Provide the [X, Y] coordinate of the cell's center where the given text is located.  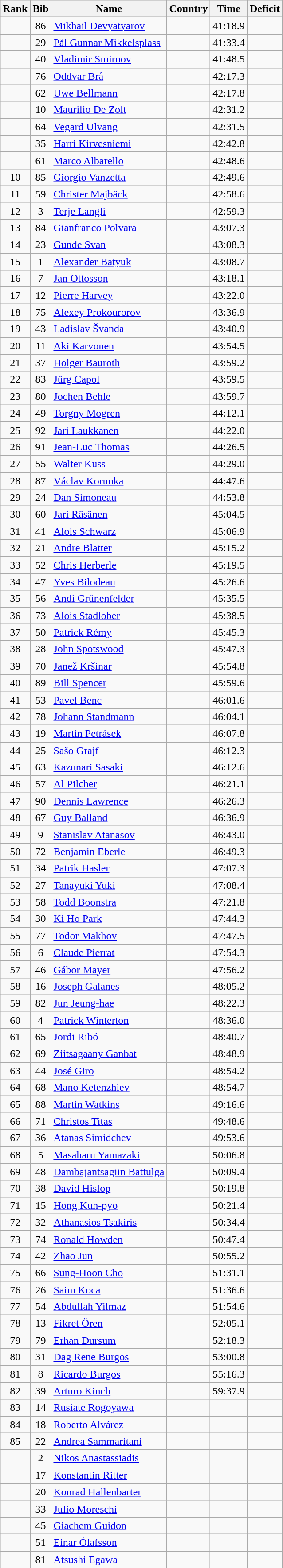
Mikhail Devyatyarov [109, 26]
Giachem Guidon [109, 1525]
89 [41, 683]
Patrik Hasler [109, 868]
Stanislav Atanasov [109, 835]
Pavel Benc [109, 700]
Todd Boonstra [109, 902]
Joseph Galanes [109, 986]
44:12.1 [229, 413]
52:05.1 [229, 1324]
Tanayuki Yuki [109, 885]
Konstantin Ritter [109, 1475]
Name [109, 9]
44:29.0 [229, 464]
Maurilio De Zolt [109, 110]
David Hislop [109, 1189]
46:26.3 [229, 801]
41:18.9 [229, 26]
42:31.2 [229, 110]
47:08.4 [229, 885]
44:53.8 [229, 498]
Marco Albarello [109, 160]
Zhao Jun [109, 1256]
Einar Ólafsson [109, 1542]
48:36.0 [229, 1020]
Vegard Ulvang [109, 127]
Alexander Batyuk [109, 262]
Time [229, 9]
42:42.8 [229, 143]
46:36.9 [229, 818]
42:17.8 [229, 93]
Christos Titas [109, 1121]
47:21.8 [229, 902]
Jordi Ribó [109, 1037]
50:19.8 [229, 1189]
4 [41, 1020]
48:54.7 [229, 1088]
Bill Spencer [109, 683]
Sung-Hoon Cho [109, 1273]
50:55.2 [229, 1256]
Roberto Alvárez [109, 1425]
86 [41, 26]
Johann Standmann [109, 716]
48:40.7 [229, 1037]
43:59.2 [229, 363]
Ladislav Švanda [109, 329]
Jari Räsänen [109, 515]
46:12.6 [229, 767]
Erhan Dursum [109, 1340]
44:22.0 [229, 430]
52:18.3 [229, 1340]
43:59.7 [229, 396]
Chris Herberle [109, 565]
Janež Kršinar [109, 666]
46:21.1 [229, 784]
Hong Kun-pyo [109, 1205]
92 [41, 430]
Jean-Luc Thomas [109, 447]
Pål Gunnar Mikkelsplass [109, 43]
45:38.5 [229, 616]
Harri Kirvesniemi [109, 143]
Ricardo Burgos [109, 1374]
Atanas Simidchev [109, 1138]
45:06.9 [229, 531]
45:15.2 [229, 548]
Vladimir Smirnov [109, 59]
Aki Karvonen [109, 346]
49:48.6 [229, 1121]
42:31.5 [229, 127]
Jan Ottosson [109, 279]
John Spotswood [109, 649]
46:12.3 [229, 751]
Jun Jeung-hae [109, 1003]
Patrick Rémy [109, 632]
45:19.5 [229, 565]
Todor Makhov [109, 936]
Alexey Prokourorov [109, 312]
Alois Schwarz [109, 531]
2 [41, 1458]
51:31.1 [229, 1273]
Giorgio Vanzetta [109, 177]
47:44.3 [229, 919]
9 [41, 835]
Holger Bauroth [109, 363]
Gunde Svan [109, 245]
1 [41, 262]
44:26.5 [229, 447]
45:54.8 [229, 666]
Rusiate Rogoyawa [109, 1408]
46:49.3 [229, 852]
49:53.6 [229, 1138]
Rank [15, 9]
Country [189, 9]
Dan Simoneau [109, 498]
Deficit [264, 9]
Ziitsagaany Ganbat [109, 1054]
Claude Pierrat [109, 952]
Saim Koca [109, 1290]
Václav Korunka [109, 480]
55:16.3 [229, 1374]
Terje Langli [109, 211]
Torgny Mogren [109, 413]
46:07.8 [229, 733]
Yves Bilodeau [109, 582]
46:43.0 [229, 835]
42:49.6 [229, 177]
Oddvar Brå [109, 76]
Athanasios Tsakiris [109, 1222]
43:07.3 [229, 228]
Atsushi Egawa [109, 1559]
Sašo Grajf [109, 751]
Benjamin Eberle [109, 852]
42:59.3 [229, 211]
43:40.9 [229, 329]
50:09.4 [229, 1172]
59:37.9 [229, 1391]
42:58.6 [229, 194]
44:47.6 [229, 480]
6 [41, 952]
Alois Stadlober [109, 616]
50:47.4 [229, 1239]
45:04.5 [229, 515]
43:54.5 [229, 346]
Al Pilcher [109, 784]
Uwe Bellmann [109, 93]
Andrea Sammaritani [109, 1441]
Jari Laukkanen [109, 430]
José Giro [109, 1071]
51:54.6 [229, 1307]
46:04.1 [229, 716]
Gábor Mayer [109, 969]
48:22.3 [229, 1003]
Dennis Lawrence [109, 801]
8 [41, 1374]
42:48.6 [229, 160]
Masaharu Yamazaki [109, 1155]
47:47.5 [229, 936]
43:08.3 [229, 245]
Fikret Ören [109, 1324]
Jochen Behle [109, 396]
43:18.1 [229, 279]
53:00.8 [229, 1357]
91 [41, 447]
47:54.3 [229, 952]
7 [41, 279]
Dambajantsagiin Battulga [109, 1172]
47:07.3 [229, 868]
42:17.3 [229, 76]
45:35.5 [229, 599]
Martin Petrásek [109, 733]
41:33.4 [229, 43]
43:59.5 [229, 379]
Christer Majbäck [109, 194]
Kazunari Sasaki [109, 767]
Walter Kuss [109, 464]
Pierre Harvey [109, 295]
Arturo Kinch [109, 1391]
50:34.4 [229, 1222]
Jürg Capol [109, 379]
Julio Moreschi [109, 1509]
48:05.2 [229, 986]
43:08.7 [229, 262]
Mano Ketenzhiev [109, 1088]
Martin Watkins [109, 1104]
43:36.9 [229, 312]
51:36.6 [229, 1290]
90 [41, 801]
50:06.8 [229, 1155]
Nikos Anastassiadis [109, 1458]
Gianfranco Polvara [109, 228]
Bib [41, 9]
Guy Balland [109, 818]
45:47.3 [229, 649]
45:59.6 [229, 683]
Konrad Hallenbarter [109, 1492]
48:48.9 [229, 1054]
Andre Blatter [109, 548]
5 [41, 1155]
3 [41, 211]
Ki Ho Park [109, 919]
45:45.3 [229, 632]
47:56.2 [229, 969]
Patrick Winterton [109, 1020]
49:16.6 [229, 1104]
46:01.6 [229, 700]
48:54.2 [229, 1071]
45:26.6 [229, 582]
Dag Rene Burgos [109, 1357]
Andi Grünenfelder [109, 599]
Abdullah Yilmaz [109, 1307]
88 [41, 1104]
50:21.4 [229, 1205]
41:48.5 [229, 59]
Ronald Howden [109, 1239]
87 [41, 480]
43:22.0 [229, 295]
